From the cell containing the given text, extract its center point as (X, Y) coordinate. 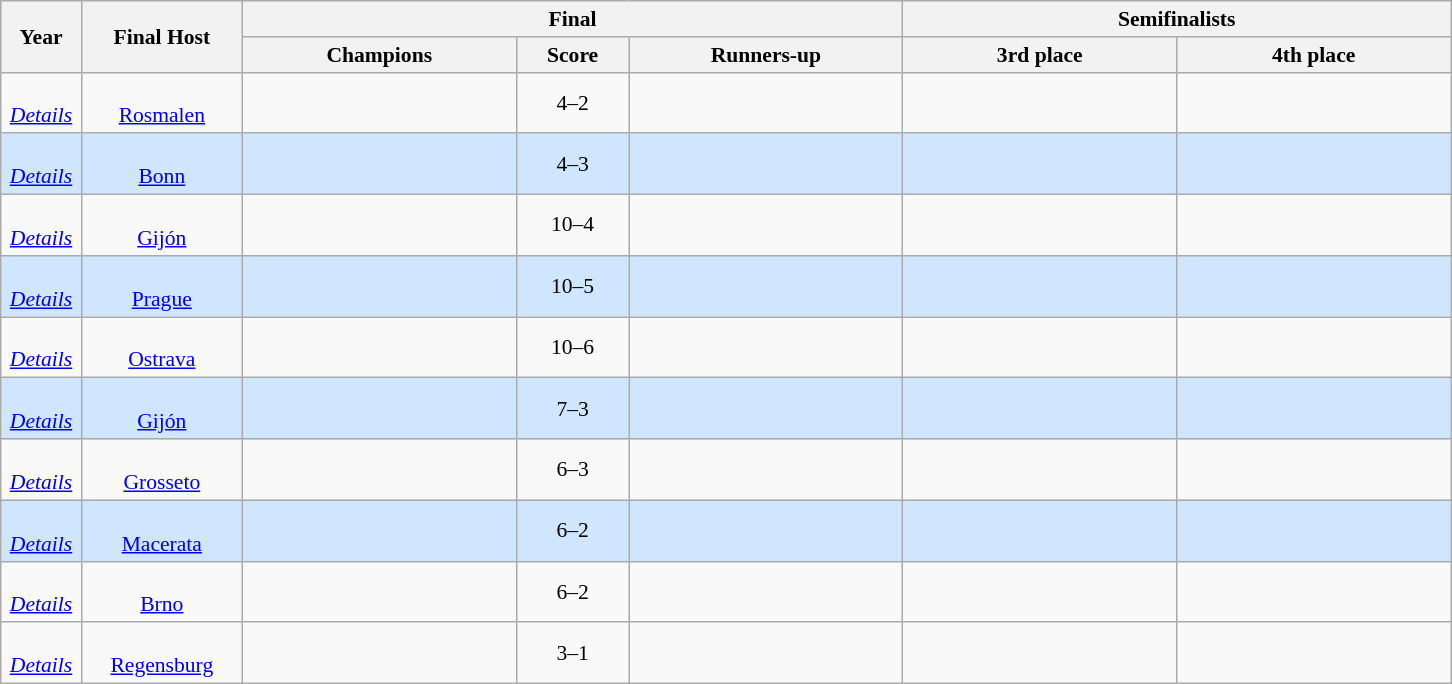
4th place (1314, 55)
10–5 (572, 286)
6–3 (572, 470)
3–1 (572, 654)
Grosseto (162, 470)
Runners-up (766, 55)
Semifinalists (1177, 19)
4–2 (572, 102)
10–6 (572, 348)
10–4 (572, 226)
Bonn (162, 164)
Prague (162, 286)
7–3 (572, 408)
3rd place (1040, 55)
Rosmalen (162, 102)
Ostrava (162, 348)
Macerata (162, 530)
Champions (379, 55)
Score (572, 55)
Final (572, 19)
Regensburg (162, 654)
4–3 (572, 164)
Year (42, 36)
Brno (162, 592)
Final Host (162, 36)
